Search for the cell housing the specified text and yield its [x, y] center coordinate. 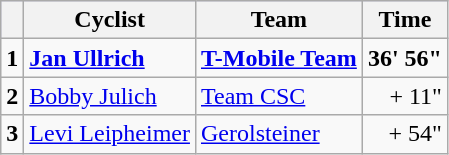
Team CSC [278, 96]
Bobby Julich [110, 96]
36' 56" [404, 58]
Jan Ullrich [110, 58]
1 [12, 58]
Team [278, 20]
+ 54" [404, 134]
+ 11" [404, 96]
3 [12, 134]
Cyclist [110, 20]
Levi Leipheimer [110, 134]
Time [404, 20]
Gerolsteiner [278, 134]
2 [12, 96]
T-Mobile Team [278, 58]
